Return the (x, y) coordinate for the center point of the cell that contains the specified text.  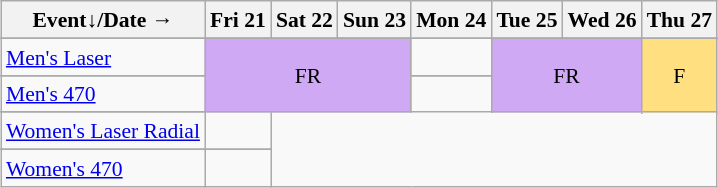
Women's Laser Radial (103, 130)
Mon 24 (451, 20)
Tue 25 (526, 20)
F (680, 75)
Wed 26 (602, 20)
Sat 22 (304, 20)
Women's 470 (103, 168)
Fri 21 (238, 20)
Thu 27 (680, 20)
Event↓/Date → (103, 20)
Sun 23 (374, 20)
Men's Laser (103, 56)
Men's 470 (103, 94)
